Determine the [x, y] coordinate at the center of the cell enclosing the given text.  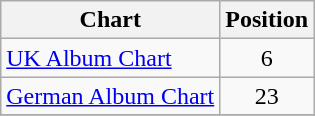
Chart [110, 20]
German Album Chart [110, 96]
Position [267, 20]
23 [267, 96]
UK Album Chart [110, 58]
6 [267, 58]
